Extract the [X, Y] coordinate from the center of the cell holding the provided text.  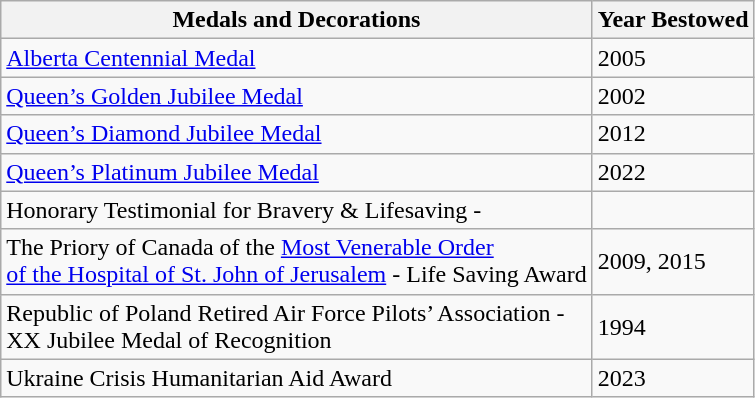
Honorary Testimonial for Bravery & Lifesaving - [296, 210]
Alberta Centennial Medal [296, 58]
Year Bestowed [673, 20]
2005 [673, 58]
1994 [673, 326]
Queen’s Golden Jubilee Medal [296, 96]
Republic of Poland Retired Air Force Pilots’ Association -XX Jubilee Medal of Recognition [296, 326]
2022 [673, 172]
Medals and Decorations [296, 20]
2002 [673, 96]
Ukraine Crisis Humanitarian Aid Award [296, 378]
Queen’s Diamond Jubilee Medal [296, 134]
Queen’s Platinum Jubilee Medal [296, 172]
2023 [673, 378]
The Priory of Canada of the Most Venerable Orderof the Hospital of St. John of Jerusalem - Life Saving Award [296, 262]
2012 [673, 134]
2009, 2015 [673, 262]
